Find where the given text appears and provide that cell's center as (x, y) coordinate. 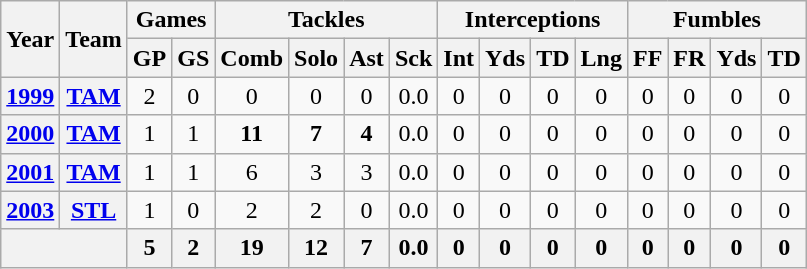
2003 (30, 210)
6 (252, 172)
12 (316, 248)
19 (252, 248)
Games (170, 20)
Comb (252, 58)
Int (459, 58)
11 (252, 134)
FR (690, 58)
2000 (30, 134)
Fumbles (716, 20)
GS (194, 58)
Lng (601, 58)
Ast (367, 58)
Year (30, 39)
4 (367, 134)
GP (149, 58)
STL (94, 210)
Solo (316, 58)
2001 (30, 172)
5 (149, 248)
Team (94, 39)
FF (647, 58)
1999 (30, 96)
Interceptions (533, 20)
Sck (413, 58)
Tackles (326, 20)
